Determine the [x, y] coordinate at the center of the cell enclosing the given text.  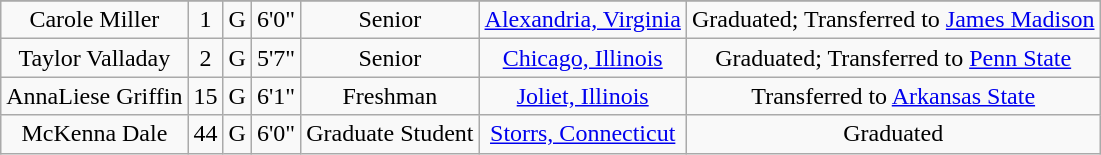
Joliet, Illinois [582, 96]
Transferred to Arkansas State [893, 96]
1 [206, 20]
Graduated; Transferred to James Madison [893, 20]
Alexandria, Virginia [582, 20]
Graduated [893, 134]
5'7" [276, 58]
15 [206, 96]
Freshman [390, 96]
Storrs, Connecticut [582, 134]
Graduate Student [390, 134]
Carole Miller [94, 20]
44 [206, 134]
Taylor Valladay [94, 58]
McKenna Dale [94, 134]
Chicago, Illinois [582, 58]
Graduated; Transferred to Penn State [893, 58]
2 [206, 58]
6'1" [276, 96]
AnnaLiese Griffin [94, 96]
